Return (X, Y) of the center of cell containing provided text 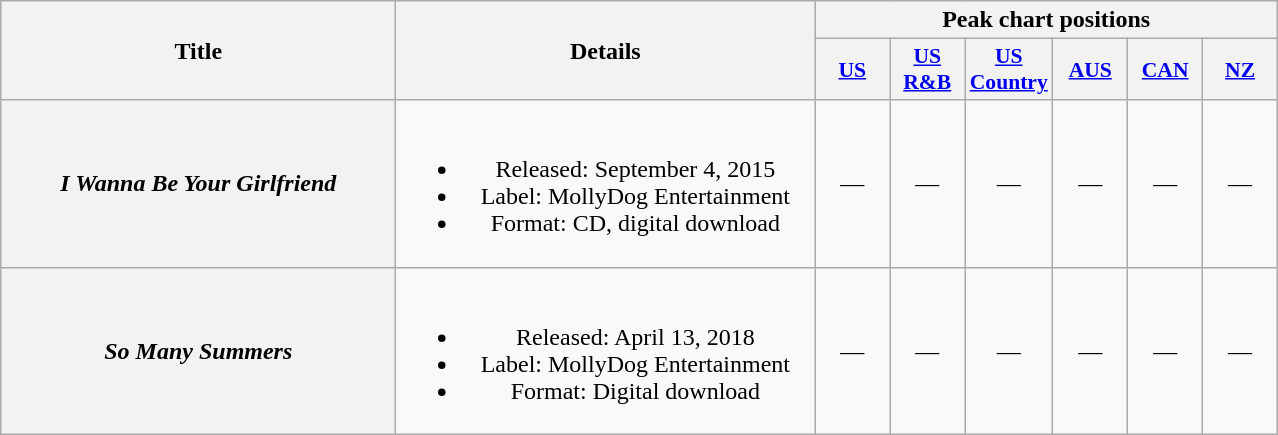
AUS (1090, 70)
Released: April 13, 2018Label: MollyDog EntertainmentFormat: Digital download (606, 350)
I Wanna Be Your Girlfriend (198, 184)
Peak chart positions (1046, 20)
Title (198, 50)
US R&B (928, 70)
CAN (1166, 70)
US Country (1009, 70)
Details (606, 50)
NZ (1240, 70)
US (852, 70)
Released: September 4, 2015Label: MollyDog EntertainmentFormat: CD, digital download (606, 184)
So Many Summers (198, 350)
